Search for the cell housing the specified text and yield its (X, Y) center coordinate. 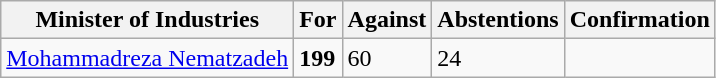
Confirmation (640, 20)
60 (387, 58)
199 (318, 58)
Mohammadreza Nematzadeh (148, 58)
Abstentions (498, 20)
For (318, 20)
Against (387, 20)
24 (498, 58)
Minister of Industries (148, 20)
